From the cell containing the given text, extract its center point as [x, y] coordinate. 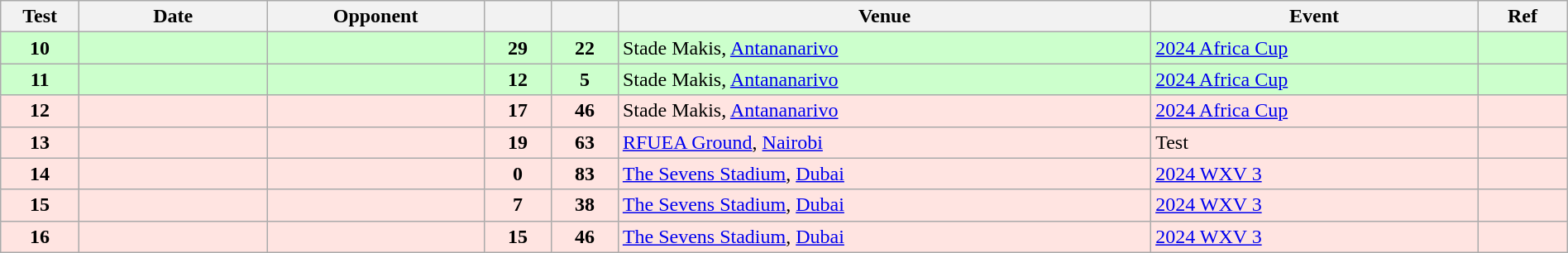
63 [584, 142]
10 [40, 48]
19 [518, 142]
0 [518, 174]
22 [584, 48]
Opponent [375, 17]
Date [172, 17]
RFUEA Ground, Nairobi [884, 142]
5 [584, 79]
11 [40, 79]
Venue [884, 17]
7 [518, 205]
Ref [1523, 17]
14 [40, 174]
13 [40, 142]
Event [1315, 17]
29 [518, 48]
83 [584, 174]
17 [518, 111]
16 [40, 236]
38 [584, 205]
